Locate the cell with the specified text and output its [x, y] center coordinate. 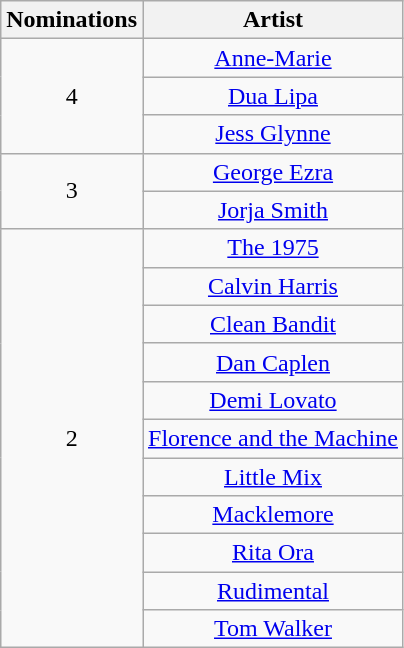
Jorja Smith [272, 210]
Dua Lipa [272, 96]
Little Mix [272, 477]
Rudimental [272, 591]
3 [72, 191]
Anne-Marie [272, 58]
Nominations [72, 20]
Artist [272, 20]
4 [72, 96]
Demi Lovato [272, 400]
Jess Glynne [272, 134]
2 [72, 438]
Dan Caplen [272, 362]
Rita Ora [272, 553]
Clean Bandit [272, 324]
George Ezra [272, 172]
The 1975 [272, 248]
Florence and the Machine [272, 438]
Calvin Harris [272, 286]
Tom Walker [272, 629]
Macklemore [272, 515]
